Determine the (x, y) coordinate at the center of the cell enclosing the given text.  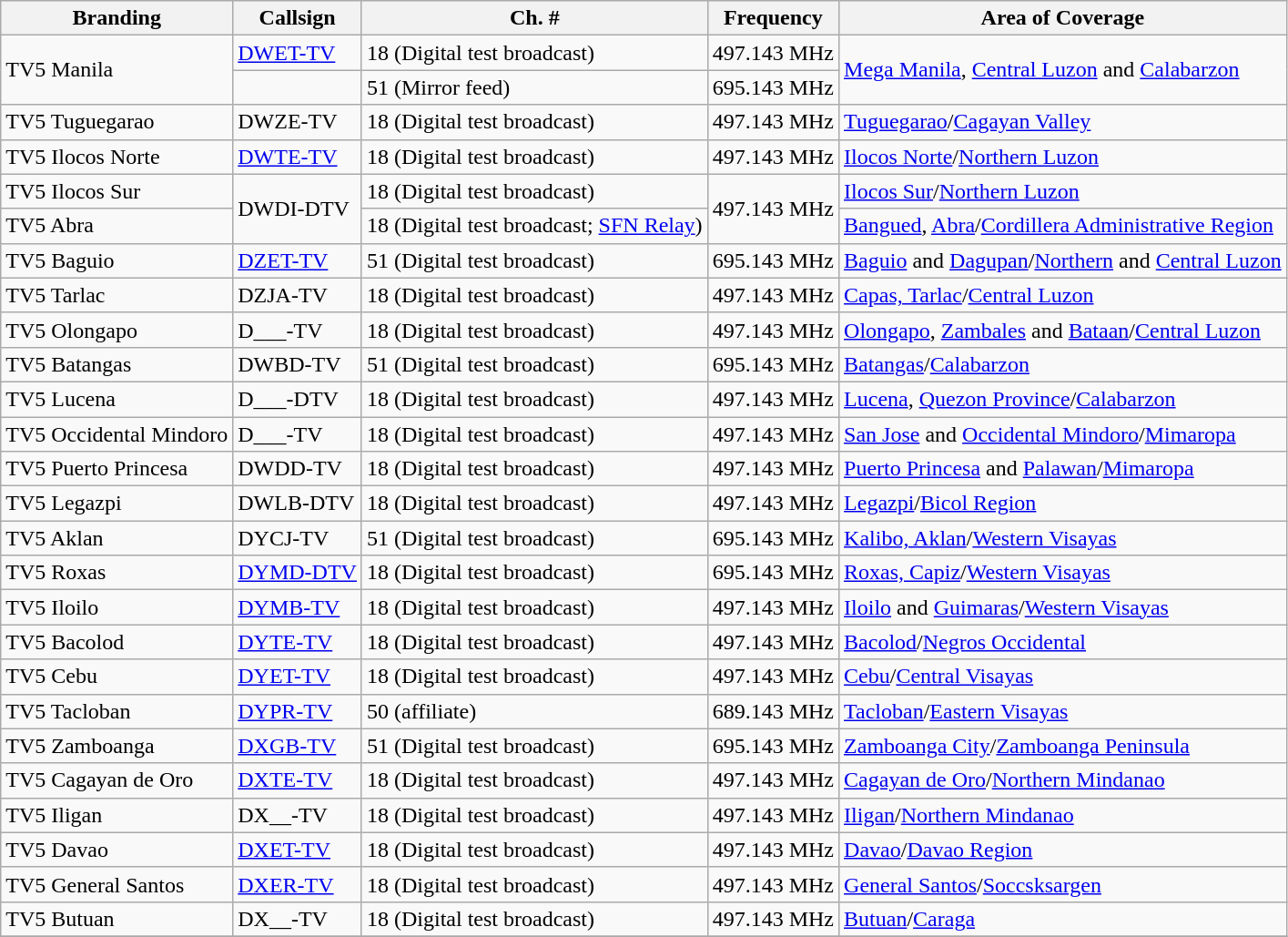
TV5 Occidental Mindoro (117, 434)
TV5 Cagayan de Oro (117, 780)
DXGB-TV (298, 746)
TV5 Iligan (117, 815)
Legazpi/Bicol Region (1063, 504)
DXER-TV (298, 884)
TV5 Bacolod (117, 642)
Mega Manila, Central Luzon and Calabarzon (1063, 70)
DWDI-DTV (298, 209)
DYMB-TV (298, 607)
Zamboanga City/Zamboanga Peninsula (1063, 746)
DZJA-TV (298, 295)
Lucena, Quezon Province/Calabarzon (1063, 399)
TV5 Baguio (117, 260)
Area of Coverage (1063, 18)
DXTE-TV (298, 780)
Ch. # (534, 18)
TV5 Cebu (117, 677)
TV5 Ilocos Sur (117, 191)
DWTE-TV (298, 157)
Cebu/Central Visayas (1063, 677)
DYMD-DTV (298, 573)
DWET-TV (298, 53)
Baguio and Dagupan/Northern and Central Luzon (1063, 260)
TV5 Zamboanga (117, 746)
TV5 Davao (117, 850)
Roxas, Capiz/Western Visayas (1063, 573)
50 (affiliate) (534, 711)
DWLB-DTV (298, 504)
DYET-TV (298, 677)
TV5 Aklan (117, 538)
Olongapo, Zambales and Bataan/Central Luzon (1063, 330)
DYCJ-TV (298, 538)
Bacolod/Negros Occidental (1063, 642)
TV5 Manila (117, 70)
TV5 Tuguegarao (117, 122)
Cagayan de Oro/Northern Mindanao (1063, 780)
Tacloban/Eastern Visayas (1063, 711)
Callsign (298, 18)
TV5 Legazpi (117, 504)
DWDD-TV (298, 469)
TV5 Butuan (117, 919)
TV5 General Santos (117, 884)
TV5 Abra (117, 226)
TV5 Tarlac (117, 295)
Tuguegarao/Cagayan Valley (1063, 122)
DWZE-TV (298, 122)
TV5 Tacloban (117, 711)
18 (Digital test broadcast; SFN Relay) (534, 226)
Iloilo and Guimaras/Western Visayas (1063, 607)
Capas, Tarlac/Central Luzon (1063, 295)
TV5 Puerto Princesa (117, 469)
San Jose and Occidental Mindoro/Mimaropa (1063, 434)
DZET-TV (298, 260)
TV5 Batangas (117, 364)
Ilocos Norte/Northern Luzon (1063, 157)
Butuan/Caraga (1063, 919)
DWBD-TV (298, 364)
689.143 MHz (773, 711)
General Santos/Soccsksargen (1063, 884)
TV5 Ilocos Norte (117, 157)
Branding (117, 18)
Davao/Davao Region (1063, 850)
D___-DTV (298, 399)
TV5 Lucena (117, 399)
TV5 Olongapo (117, 330)
Bangued, Abra/Cordillera Administrative Region (1063, 226)
Puerto Princesa and Palawan/Mimaropa (1063, 469)
Kalibo, Aklan/Western Visayas (1063, 538)
DXET-TV (298, 850)
Frequency (773, 18)
Iligan/Northern Mindanao (1063, 815)
DYPR-TV (298, 711)
TV5 Roxas (117, 573)
TV5 Iloilo (117, 607)
DYTE-TV (298, 642)
Batangas/Calabarzon (1063, 364)
Ilocos Sur/Northern Luzon (1063, 191)
51 (Mirror feed) (534, 87)
